Return the (x, y) coordinate for the center point of the cell that contains the specified text.  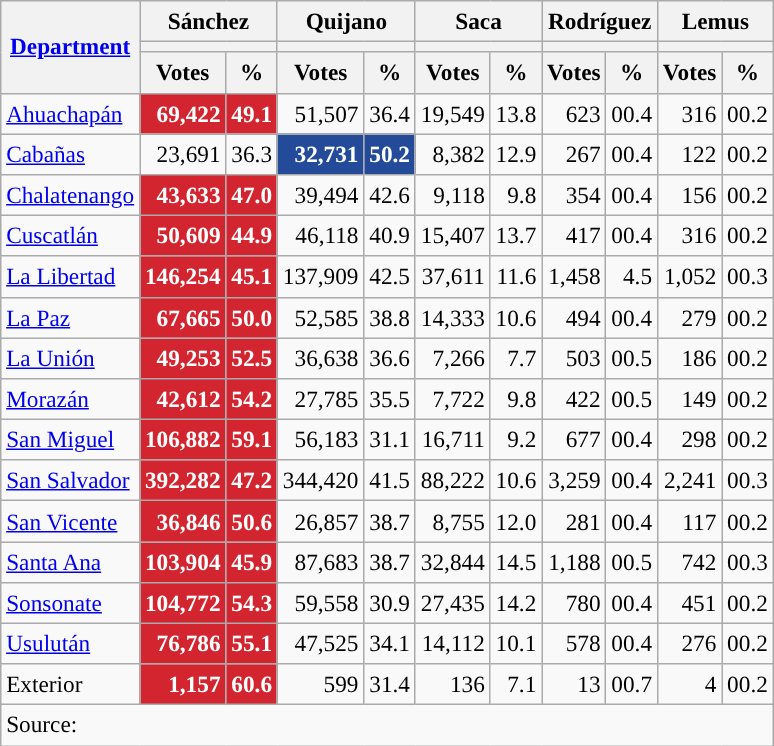
Ahuachapán (70, 114)
10.1 (516, 644)
281 (574, 520)
Department (70, 46)
52.5 (252, 358)
12.0 (516, 520)
47.0 (252, 194)
2,241 (689, 480)
La Libertad (70, 276)
27,785 (320, 398)
45.1 (252, 276)
14.5 (516, 562)
Sonsonate (70, 602)
9,118 (452, 194)
13 (574, 684)
Lemus (715, 20)
146,254 (183, 276)
00.7 (632, 684)
344,420 (320, 480)
7,722 (452, 398)
149 (689, 398)
42.5 (390, 276)
34.1 (390, 644)
59.1 (252, 440)
103,904 (183, 562)
8,382 (452, 154)
39,494 (320, 194)
392,282 (183, 480)
623 (574, 114)
Source: (387, 724)
40.9 (390, 236)
27,435 (452, 602)
Sánchez (209, 20)
7.7 (516, 358)
19,549 (452, 114)
32,731 (320, 154)
36,846 (183, 520)
14.2 (516, 602)
12.9 (516, 154)
36.3 (252, 154)
578 (574, 644)
La Paz (70, 318)
San Vicente (70, 520)
37,611 (452, 276)
36.4 (390, 114)
43,633 (183, 194)
137,909 (320, 276)
106,882 (183, 440)
Exterior (70, 684)
50,609 (183, 236)
42,612 (183, 398)
54.3 (252, 602)
88,222 (452, 480)
1,052 (689, 276)
13.7 (516, 236)
11.6 (516, 276)
31.4 (390, 684)
45.9 (252, 562)
69,422 (183, 114)
San Salvador (70, 480)
15,407 (452, 236)
76,786 (183, 644)
9.2 (516, 440)
50.0 (252, 318)
San Miguel (70, 440)
16,711 (452, 440)
51,507 (320, 114)
Santa Ana (70, 562)
31.1 (390, 440)
422 (574, 398)
7.1 (516, 684)
122 (689, 154)
47.2 (252, 480)
42.6 (390, 194)
156 (689, 194)
14,112 (452, 644)
44.9 (252, 236)
267 (574, 154)
8,755 (452, 520)
186 (689, 358)
36,638 (320, 358)
136 (452, 684)
23,691 (183, 154)
Cabañas (70, 154)
7,266 (452, 358)
41.5 (390, 480)
67,665 (183, 318)
26,857 (320, 520)
298 (689, 440)
87,683 (320, 562)
46,118 (320, 236)
49.1 (252, 114)
60.6 (252, 684)
54.2 (252, 398)
494 (574, 318)
36.6 (390, 358)
Usulután (70, 644)
117 (689, 520)
1,157 (183, 684)
677 (574, 440)
276 (689, 644)
La Unión (70, 358)
4.5 (632, 276)
56,183 (320, 440)
Saca (478, 20)
38.8 (390, 318)
50.2 (390, 154)
503 (574, 358)
1,188 (574, 562)
1,458 (574, 276)
32,844 (452, 562)
13.8 (516, 114)
Morazán (70, 398)
780 (574, 602)
Rodríguez (600, 20)
52,585 (320, 318)
49,253 (183, 358)
55.1 (252, 644)
3,259 (574, 480)
Quijano (346, 20)
104,772 (183, 602)
417 (574, 236)
59,558 (320, 602)
742 (689, 562)
Chalatenango (70, 194)
35.5 (390, 398)
47,525 (320, 644)
4 (689, 684)
Cuscatlán (70, 236)
599 (320, 684)
354 (574, 194)
279 (689, 318)
50.6 (252, 520)
451 (689, 602)
14,333 (452, 318)
30.9 (390, 602)
